Detect which cell encompasses the target text, then output its [X, Y] center coordinate. 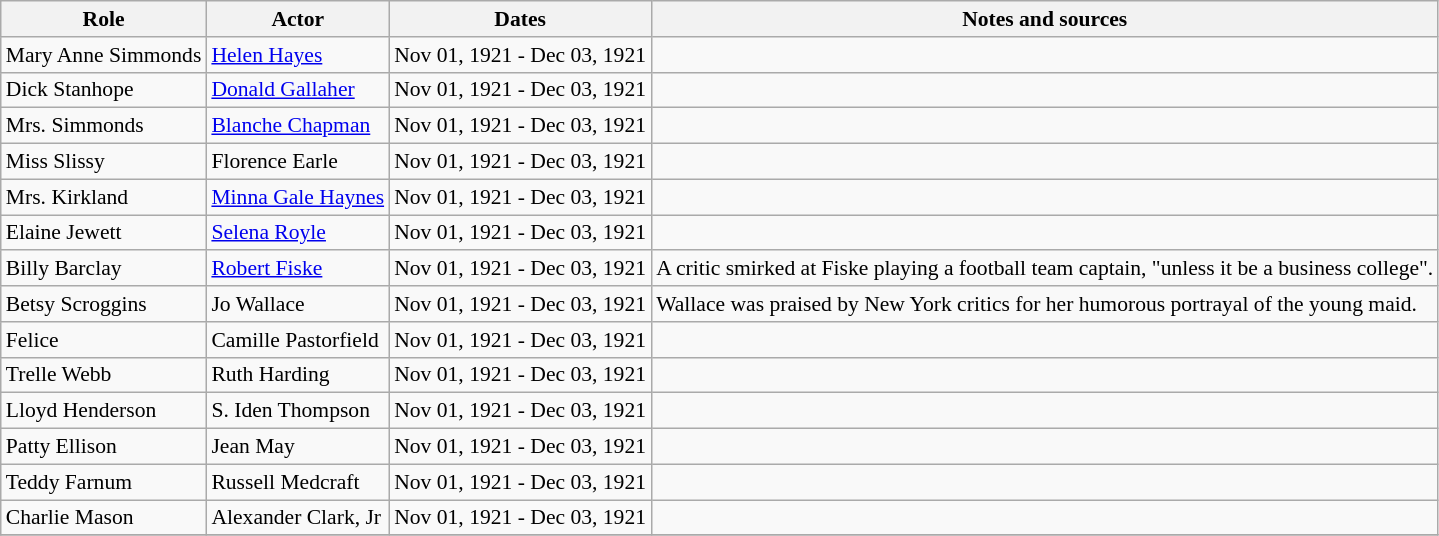
Wallace was praised by New York critics for her humorous portrayal of the young maid. [1044, 304]
Felice [104, 340]
Alexander Clark, Jr [298, 518]
Florence Earle [298, 162]
Helen Hayes [298, 55]
Selena Royle [298, 233]
Patty Ellison [104, 447]
Mrs. Kirkland [104, 197]
Jo Wallace [298, 304]
Billy Barclay [104, 269]
Robert Fiske [298, 269]
Jean May [298, 447]
Russell Medcraft [298, 482]
Blanche Chapman [298, 126]
Trelle Webb [104, 375]
Teddy Farnum [104, 482]
Dick Stanhope [104, 90]
Camille Pastorfield [298, 340]
A critic smirked at Fiske playing a football team captain, "unless it be a business college". [1044, 269]
Charlie Mason [104, 518]
Betsy Scroggins [104, 304]
Donald Gallaher [298, 90]
Actor [298, 19]
Role [104, 19]
Dates [520, 19]
Mary Anne Simmonds [104, 55]
Ruth Harding [298, 375]
Mrs. Simmonds [104, 126]
Miss Slissy [104, 162]
Notes and sources [1044, 19]
Lloyd Henderson [104, 411]
Elaine Jewett [104, 233]
Minna Gale Haynes [298, 197]
S. Iden Thompson [298, 411]
